Output the (X, Y) coordinate of the center of the cell containing the given text.  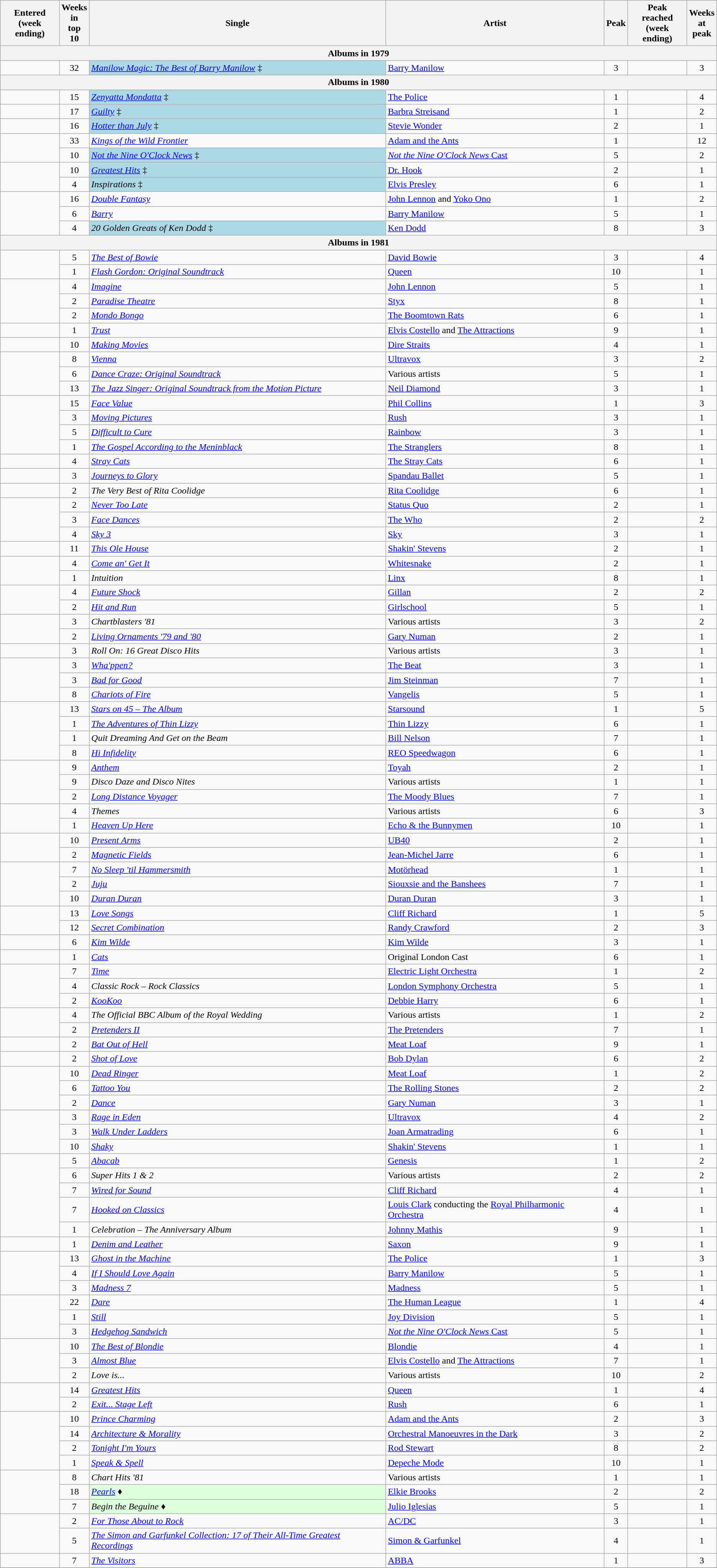
17 (74, 111)
Cats (237, 957)
Intuition (237, 578)
Quit Dreaming And Get on the Beam (237, 738)
Status Quo (495, 505)
The Gospel According to the Meninblack (237, 447)
Girlschool (495, 607)
Dead Ringer (237, 1073)
Making Movies (237, 345)
Ghost in the Machine (237, 1259)
Vienna (237, 359)
Difficult to Cure (237, 432)
Long Distance Voyager (237, 796)
Juju (237, 884)
Tonight I'm Yours (237, 1448)
Barbra Streisand (495, 111)
Dance Craze: Original Soundtrack (237, 374)
Phil Collins (495, 403)
Starsound (495, 709)
Chartblasters '81 (237, 621)
Face Value (237, 403)
Toyah (495, 767)
Hotter than July ‡ (237, 126)
Future Shock (237, 592)
The Human League (495, 1302)
Classic Rock – Rock Classics (237, 986)
Dr. Hook (495, 170)
The Best of Blondie (237, 1346)
Barry (237, 213)
Jean-Michel Jarre (495, 855)
Whitesnake (495, 563)
Bill Nelson (495, 738)
Guilty ‡ (237, 111)
The Adventures of Thin Lizzy (237, 724)
The Best of Bowie (237, 257)
Hit and Run (237, 607)
Randy Crawford (495, 928)
Peak (616, 23)
If I Should Love Again (237, 1273)
Bad for Good (237, 680)
Albums in 1979 (358, 53)
Jim Steinman (495, 680)
The Jazz Singer: Original Soundtrack from the Motion Picture (237, 388)
Kings of the Wild Frontier (237, 141)
Abacab (237, 1161)
The Who (495, 520)
Journeys to Glory (237, 476)
Stevie Wonder (495, 126)
Anthem (237, 767)
Ken Dodd (495, 228)
Mondo Bongo (237, 316)
Celebration – The Anniversary Album (237, 1230)
The Moody Blues (495, 796)
Double Fantasy (237, 199)
The Stranglers (495, 447)
32 (74, 68)
Dire Straits (495, 345)
KooKoo (237, 1001)
Elvis Presley (495, 184)
Flash Gordon: Original Soundtrack (237, 272)
Thin Lizzy (495, 724)
The Very Best of Rita Coolidge (237, 491)
11 (74, 549)
Weeksintop10 (74, 23)
Rainbow (495, 432)
Pearls ♦ (237, 1492)
Living Ornaments '79 and '80 (237, 636)
Shaky (237, 1146)
Roll On: 16 Great Disco Hits (237, 651)
Hedgehog Sandwich (237, 1331)
Gillan (495, 592)
Original London Cast (495, 957)
John Lennon (495, 286)
20 Golden Greats of Ken Dodd ‡ (237, 228)
Dance (237, 1102)
Louis Clark conducting the Royal Philharmonic Orchestra (495, 1210)
Artist (495, 23)
Still (237, 1317)
Exit... Stage Left (237, 1404)
Sky (495, 534)
Styx (495, 301)
Face Dances (237, 520)
Come an' Get It (237, 563)
Chariots of Fire (237, 695)
18 (74, 1492)
Secret Combination (237, 928)
No Sleep 'til Hammersmith (237, 869)
ABBA (495, 1560)
For Those About to Rock (237, 1521)
Wha'ppen? (237, 665)
Blondie (495, 1346)
The Official BBC Album of the Royal Wedding (237, 1015)
Time (237, 971)
Zenyatta Mondatta ‡ (237, 97)
Hooked on Classics (237, 1210)
Heaven Up Here (237, 826)
Weeksatpeak (702, 23)
Depeche Mode (495, 1463)
Bob Dylan (495, 1059)
Moving Pictures (237, 417)
Genesis (495, 1161)
David Bowie (495, 257)
Spandau Ballet (495, 476)
Present Arms (237, 840)
Architecture & Morality (237, 1434)
Chart Hits '81 (237, 1477)
Single (237, 23)
Saxon (495, 1244)
Linx (495, 578)
Julio Iglesias (495, 1506)
This Ole House (237, 549)
Electric Light Orchestra (495, 971)
Peakreached (week ending) (657, 23)
Joy Division (495, 1317)
Greatest Hits ‡ (237, 170)
UB40 (495, 840)
Stray Cats (237, 461)
Albums in 1981 (358, 243)
22 (74, 1302)
Imagine (237, 286)
Sky 3 (237, 534)
Themes (237, 811)
Not the Nine O'Clock News ‡ (237, 155)
Elkie Brooks (495, 1492)
Denim and Leather (237, 1244)
Echo & the Bunnymen (495, 826)
33 (74, 141)
London Symphony Orchestra (495, 986)
Manilow Magic: The Best of Barry Manilow ‡ (237, 68)
Never Too Late (237, 505)
Rita Coolidge (495, 491)
Greatest Hits (237, 1390)
Begin the Beguine ♦ (237, 1506)
Rage in Eden (237, 1117)
Disco Daze and Disco Nites (237, 782)
Entered (week ending) (30, 23)
The Simon and Garfunkel Collection: 17 of Their All-Time Greatest Recordings (237, 1541)
Speak & Spell (237, 1463)
Almost Blue (237, 1360)
Debbie Harry (495, 1001)
Inspirations ‡ (237, 184)
Madness 7 (237, 1288)
Trust (237, 330)
Albums in 1980 (358, 82)
Love Songs (237, 913)
Neil Diamond (495, 388)
Motörhead (495, 869)
Dare (237, 1302)
Stars on 45 – The Album (237, 709)
Shot of Love (237, 1059)
Pretenders II (237, 1030)
Hi Infidelity (237, 753)
The Rolling Stones (495, 1088)
Joan Armatrading (495, 1131)
Rod Stewart (495, 1448)
Wired for Sound (237, 1190)
Magnetic Fields (237, 855)
John Lennon and Yoko Ono (495, 199)
Vangelis (495, 695)
The Boomtown Rats (495, 316)
The Beat (495, 665)
Walk Under Ladders (237, 1131)
The Pretenders (495, 1030)
Prince Charming (237, 1419)
Siouxsie and the Banshees (495, 884)
Johnny Mathis (495, 1230)
Orchestral Manoeuvres in the Dark (495, 1434)
Tattoo You (237, 1088)
The Stray Cats (495, 461)
Love is... (237, 1375)
Simon & Garfunkel (495, 1541)
Madness (495, 1288)
Super Hits 1 & 2 (237, 1176)
AC/DC (495, 1521)
Paradise Theatre (237, 301)
Bat Out of Hell (237, 1044)
The Visitors (237, 1560)
REO Speedwagon (495, 753)
